Detect which cell encompasses the target text, then output its [x, y] center coordinate. 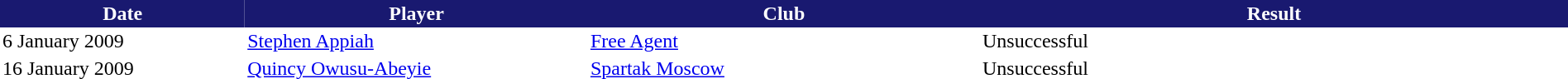
Free Agent [784, 42]
6 January 2009 [122, 42]
Result [1274, 13]
Date [122, 13]
Club [784, 13]
Stephen Appiah [417, 42]
Unsuccessful [1274, 42]
Player [417, 13]
